Extract the [X, Y] coordinate from the center of the cell holding the provided text.  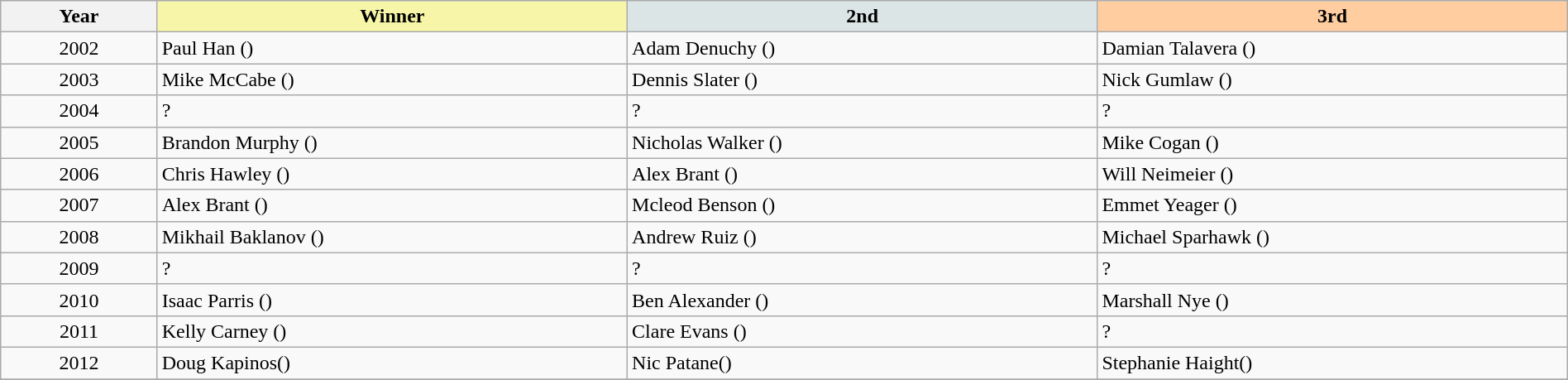
2002 [79, 48]
2005 [79, 142]
2012 [79, 363]
Winner [392, 17]
Damian Talavera () [1332, 48]
Adam Denuchy () [863, 48]
2007 [79, 205]
Stephanie Haight() [1332, 363]
Mikhail Baklanov () [392, 237]
Brandon Murphy () [392, 142]
2008 [79, 237]
Nicholas Walker () [863, 142]
Marshall Nye () [1332, 300]
Nic Patane() [863, 363]
Isaac Parris () [392, 300]
Mike Cogan () [1332, 142]
Emmet Yeager () [1332, 205]
Chris Hawley () [392, 174]
Paul Han () [392, 48]
2003 [79, 79]
Mcleod Benson () [863, 205]
Mike McCabe () [392, 79]
3rd [1332, 17]
Will Neimeier () [1332, 174]
2011 [79, 331]
Kelly Carney () [392, 331]
Nick Gumlaw () [1332, 79]
Year [79, 17]
Doug Kapinos() [392, 363]
Andrew Ruiz () [863, 237]
Clare Evans () [863, 331]
2nd [863, 17]
2004 [79, 111]
2009 [79, 268]
Ben Alexander () [863, 300]
2010 [79, 300]
Dennis Slater () [863, 79]
2006 [79, 174]
Michael Sparhawk () [1332, 237]
